For the text-containing cell, return its midpoint in (X, Y) coordinate format. 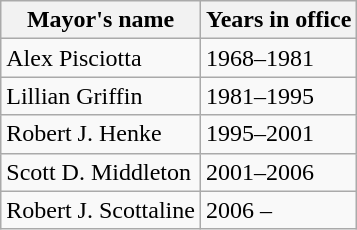
2001–2006 (278, 172)
Robert J. Scottaline (101, 210)
Mayor's name (101, 20)
Lillian Griffin (101, 96)
1981–1995 (278, 96)
2006 – (278, 210)
Years in office (278, 20)
Alex Pisciotta (101, 58)
1995–2001 (278, 134)
1968–1981 (278, 58)
Robert J. Henke (101, 134)
Scott D. Middleton (101, 172)
